Find where the given text appears and provide that cell's center as [X, Y] coordinate. 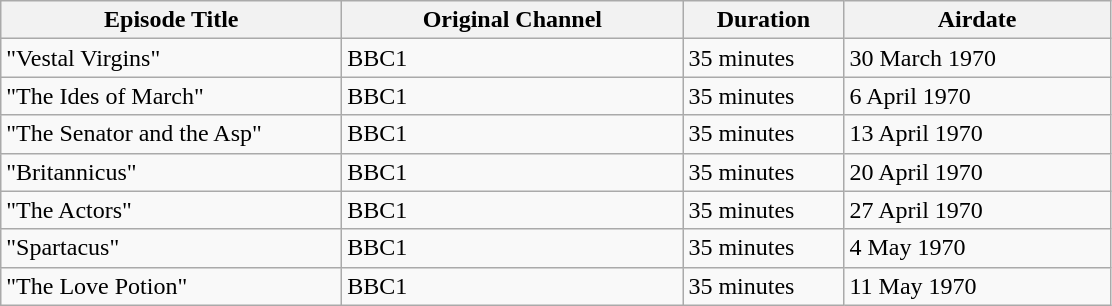
"Vestal Virgins" [172, 58]
27 April 1970 [977, 210]
30 March 1970 [977, 58]
"The Ides of March" [172, 96]
"Spartacus" [172, 248]
Airdate [977, 20]
"The Senator and the Asp" [172, 134]
"Britannicus" [172, 172]
"The Actors" [172, 210]
4 May 1970 [977, 248]
11 May 1970 [977, 286]
6 April 1970 [977, 96]
20 April 1970 [977, 172]
Original Channel [512, 20]
Duration [764, 20]
13 April 1970 [977, 134]
Episode Title [172, 20]
"The Love Potion" [172, 286]
